Return the [X, Y] coordinate for the center point of the cell that contains the specified text.  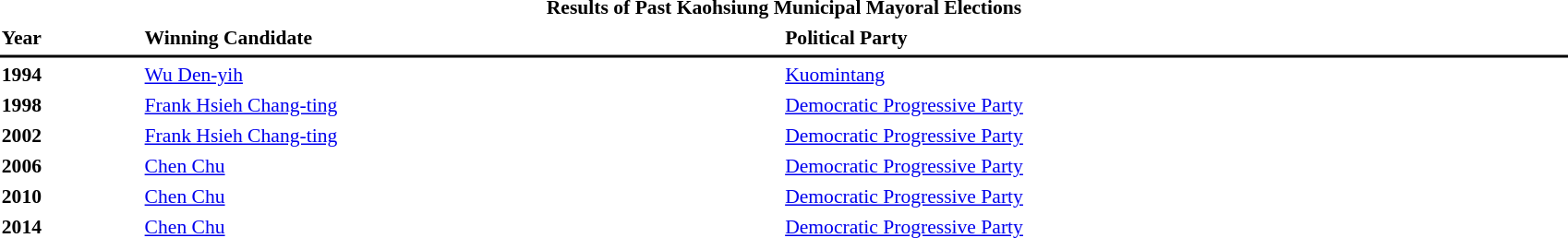
Year [69, 38]
Kuomintang [1176, 75]
Political Party [1176, 38]
2006 [69, 166]
1998 [69, 105]
1994 [69, 75]
2010 [69, 196]
Wu Den-yih [462, 75]
2002 [69, 136]
Winning Candidate [462, 38]
